Output the (x, y) coordinate of the center of the cell containing the given text.  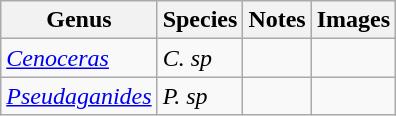
Cenoceras (79, 58)
Images (353, 20)
Notes (277, 20)
Species (200, 20)
P. sp (200, 96)
Genus (79, 20)
Pseudaganides (79, 96)
C. sp (200, 58)
